Locate the cell with the specified text and output its (x, y) center coordinate. 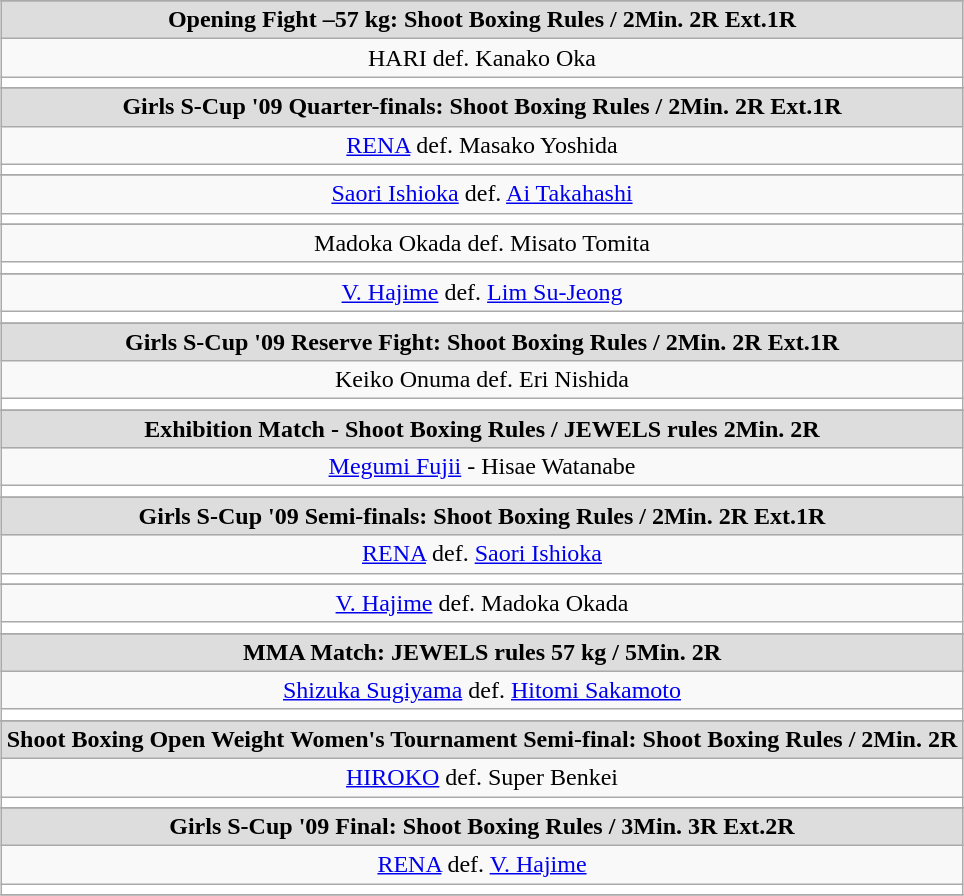
Girls S-Cup '09 Reserve Fight: Shoot Boxing Rules / 2Min. 2R Ext.1R (482, 341)
RENA def. V. Hajime (482, 865)
Opening Fight –57 kg: Shoot Boxing Rules / 2Min. 2R Ext.1R (482, 20)
Shizuka Sugiyama def. Hitomi Sakamoto (482, 690)
Shoot Boxing Open Weight Women's Tournament Semi-final: Shoot Boxing Rules / 2Min. 2R (482, 739)
Madoka Okada def. Misato Tomita (482, 243)
Exhibition Match - Shoot Boxing Rules / JEWELS rules 2Min. 2R (482, 429)
V. Hajime def. Lim Su-Jeong (482, 292)
RENA def. Saori Ishioka (482, 554)
Girls S-Cup '09 Quarter-finals: Shoot Boxing Rules / 2Min. 2R Ext.1R (482, 107)
MMA Match: JEWELS rules 57 kg / 5Min. 2R (482, 652)
HARI def. Kanako Oka (482, 58)
Girls S-Cup '09 Final: Shoot Boxing Rules / 3Min. 3R Ext.2R (482, 827)
Girls S-Cup '09 Semi-finals: Shoot Boxing Rules / 2Min. 2R Ext.1R (482, 516)
HIROKO def. Super Benkei (482, 777)
V. Hajime def. Madoka Okada (482, 603)
RENA def. Masako Yoshida (482, 145)
Megumi Fujii - Hisae Watanabe (482, 467)
Saori Ishioka def. Ai Takahashi (482, 194)
Keiko Onuma def. Eri Nishida (482, 380)
